For the text-containing cell, return its midpoint in (X, Y) coordinate format. 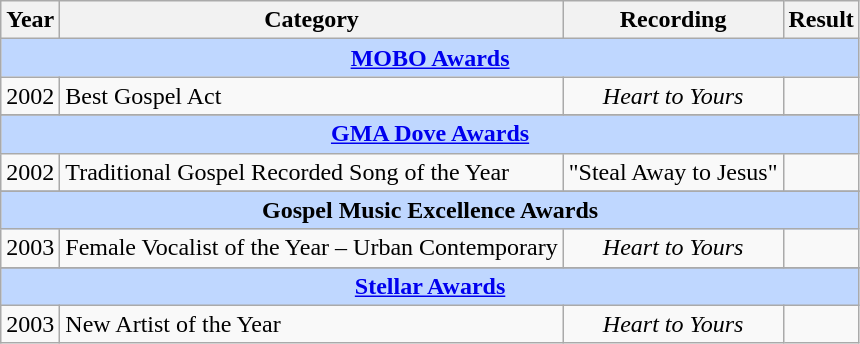
Gospel Music Excellence Awards (430, 210)
Recording (673, 20)
"Steal Away to Jesus" (673, 172)
Result (821, 20)
Traditional Gospel Recorded Song of the Year (312, 172)
Stellar Awards (430, 286)
Year (30, 20)
GMA Dove Awards (430, 134)
MOBO Awards (430, 58)
Best Gospel Act (312, 96)
Category (312, 20)
New Artist of the Year (312, 324)
Female Vocalist of the Year – Urban Contemporary (312, 248)
